Detect which cell encompasses the target text, then output its (X, Y) center coordinate. 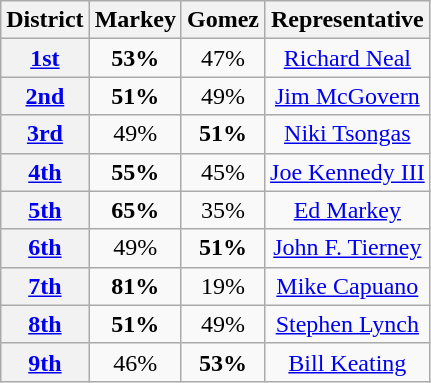
46% (135, 362)
9th (45, 362)
1st (45, 58)
81% (135, 286)
65% (135, 210)
Markey (135, 20)
8th (45, 324)
Niki Tsongas (348, 134)
4th (45, 172)
Gomez (222, 20)
3rd (45, 134)
John F. Tierney (348, 248)
5th (45, 210)
Mike Capuano (348, 286)
47% (222, 58)
Stephen Lynch (348, 324)
Ed Markey (348, 210)
55% (135, 172)
Jim McGovern (348, 96)
6th (45, 248)
45% (222, 172)
Representative (348, 20)
Bill Keating (348, 362)
Joe Kennedy III (348, 172)
7th (45, 286)
District (45, 20)
2nd (45, 96)
35% (222, 210)
19% (222, 286)
Richard Neal (348, 58)
